From the cell containing the given text, extract its center point as (x, y) coordinate. 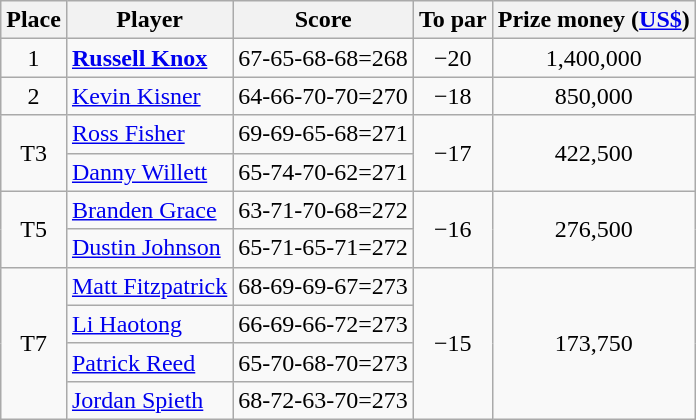
65-74-70-62=271 (324, 172)
Jordan Spieth (149, 400)
422,500 (594, 153)
Prize money (US$) (594, 20)
65-71-65-71=272 (324, 248)
To par (452, 20)
1 (34, 58)
67-65-68-68=268 (324, 58)
−16 (452, 229)
Dustin Johnson (149, 248)
−15 (452, 343)
T7 (34, 343)
Li Haotong (149, 324)
173,750 (594, 343)
Place (34, 20)
2 (34, 96)
Player (149, 20)
850,000 (594, 96)
Patrick Reed (149, 362)
64-66-70-70=270 (324, 96)
Russell Knox (149, 58)
−18 (452, 96)
Score (324, 20)
1,400,000 (594, 58)
Branden Grace (149, 210)
Matt Fitzpatrick (149, 286)
T3 (34, 153)
T5 (34, 229)
Kevin Kisner (149, 96)
−17 (452, 153)
63-71-70-68=272 (324, 210)
65-70-68-70=273 (324, 362)
Danny Willett (149, 172)
69-69-65-68=271 (324, 134)
Ross Fisher (149, 134)
68-69-69-67=273 (324, 286)
−20 (452, 58)
68-72-63-70=273 (324, 400)
276,500 (594, 229)
66-69-66-72=273 (324, 324)
